Provide the [x, y] coordinate of the cell's center where the given text is located.  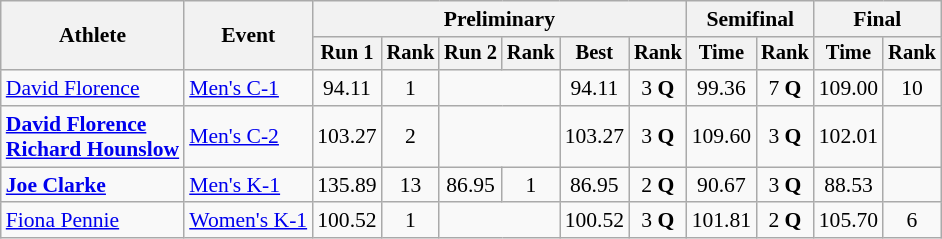
90.67 [722, 185]
Men's K-1 [248, 185]
6 [912, 221]
Run 1 [346, 54]
Best [594, 54]
109.00 [848, 88]
7 Q [785, 88]
88.53 [848, 185]
101.81 [722, 221]
13 [411, 185]
105.70 [848, 221]
Preliminary [499, 19]
10 [912, 88]
109.60 [722, 136]
Semifinal [750, 19]
Run 2 [470, 54]
Women's K-1 [248, 221]
135.89 [346, 185]
Men's C-2 [248, 136]
102.01 [848, 136]
Final [878, 19]
David FlorenceRichard Hounslow [92, 136]
Fiona Pennie [92, 221]
Event [248, 36]
Joe Clarke [92, 185]
Athlete [92, 36]
Men's C-1 [248, 88]
99.36 [722, 88]
2 [411, 136]
David Florence [92, 88]
